Locate the cell with the specified text and output its [x, y] center coordinate. 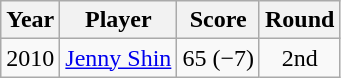
65 (−7) [218, 58]
Jenny Shin [118, 58]
Round [299, 20]
2010 [30, 58]
Player [118, 20]
Score [218, 20]
2nd [299, 58]
Year [30, 20]
